Determine the (x, y) coordinate at the center of the cell enclosing the given text.  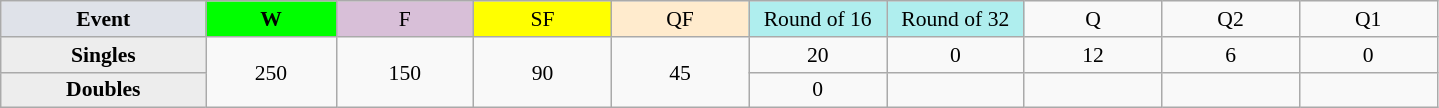
Q (1093, 19)
Q1 (1368, 19)
Event (104, 19)
SF (543, 19)
W (271, 19)
12 (1093, 55)
45 (680, 72)
250 (271, 72)
F (405, 19)
6 (1231, 55)
90 (543, 72)
Round of 32 (955, 19)
150 (405, 72)
20 (818, 55)
Q2 (1231, 19)
Singles (104, 55)
Doubles (104, 90)
Round of 16 (818, 19)
QF (680, 19)
